Return the [X, Y] coordinate for the center point of the cell that contains the specified text.  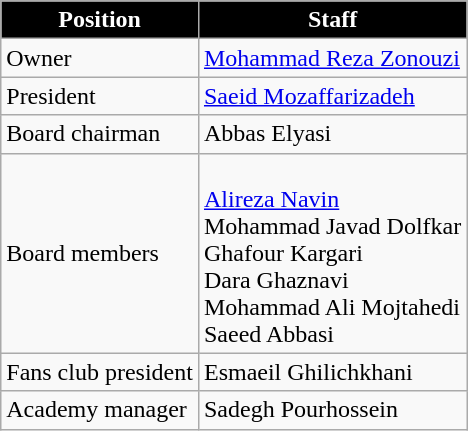
Abbas Elyasi [332, 134]
Esmaeil Ghilichkhani [332, 372]
Owner [100, 58]
Board chairman [100, 134]
Position [100, 20]
Staff [332, 20]
Saeid Mozaffarizadeh [332, 96]
Mohammad Reza Zonouzi [332, 58]
President [100, 96]
Fans club president [100, 372]
Alireza NavinMohammad Javad DolfkarGhafour KargariDara GhaznaviMohammad Ali MojtahediSaeed Abbasi [332, 253]
Academy manager [100, 410]
Board members [100, 253]
Sadegh Pourhossein [332, 410]
